Pinpoint the cell where the given text exists, returning its (x, y) midpoint coordinate. 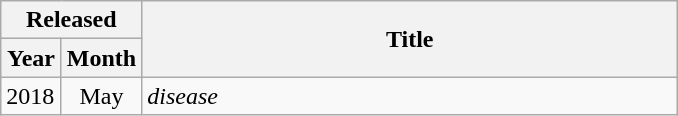
Released (72, 20)
Month (101, 58)
Title (410, 39)
disease (410, 96)
May (101, 96)
2018 (32, 96)
Year (32, 58)
